Scan for the cell matching the given text and deliver its [X, Y] coordinate at center. 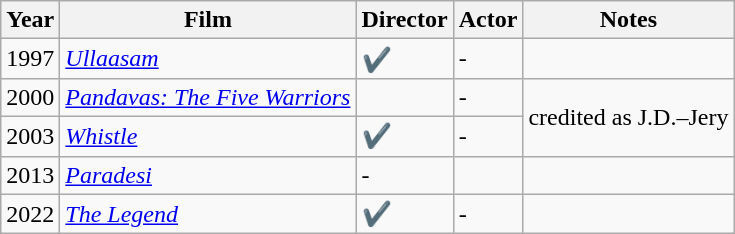
credited as J.D.–Jery [628, 117]
Whistle [208, 136]
2000 [30, 97]
Director [404, 20]
1997 [30, 59]
Actor [488, 20]
Year [30, 20]
Notes [628, 20]
Paradesi [208, 175]
The Legend [208, 214]
2013 [30, 175]
Pandavas: The Five Warriors [208, 97]
Ullaasam [208, 59]
2003 [30, 136]
2022 [30, 214]
Film [208, 20]
